Determine the [X, Y] coordinate at the center of the cell enclosing the given text.  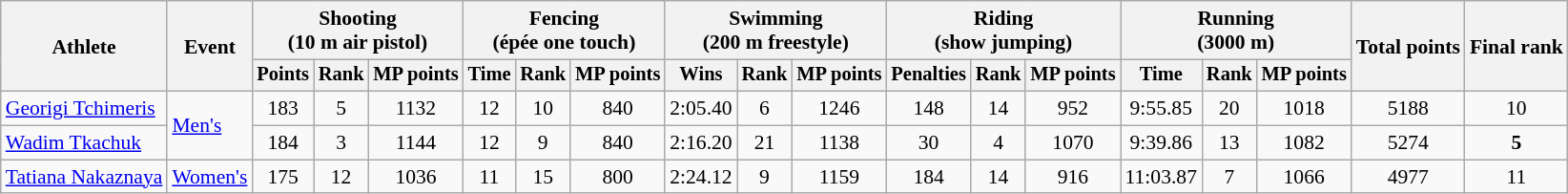
Points [282, 75]
1066 [1305, 177]
1018 [1305, 109]
Men's [210, 126]
Total points [1408, 46]
952 [1072, 109]
1246 [839, 109]
Riding(show jumping) [1003, 31]
2:24.12 [700, 177]
7 [1229, 177]
2:05.40 [700, 109]
1159 [839, 177]
2:16.20 [700, 143]
6 [765, 109]
Women's [210, 177]
4 [999, 143]
175 [282, 177]
9:39.86 [1162, 143]
21 [765, 143]
Shooting(10 m air pistol) [357, 31]
Wins [700, 75]
1036 [416, 177]
3 [341, 143]
1082 [1305, 143]
Athlete [84, 46]
183 [282, 109]
916 [1072, 177]
20 [1229, 109]
Swimming(200 m freestyle) [775, 31]
9:55.85 [1162, 109]
Final rank [1516, 46]
Georigi Tchimeris [84, 109]
11:03.87 [1162, 177]
1132 [416, 109]
Penalties [928, 75]
15 [543, 177]
Fencing(épée one touch) [565, 31]
800 [618, 177]
1144 [416, 143]
Tatiana Nakaznaya [84, 177]
1138 [839, 143]
1070 [1072, 143]
4977 [1408, 177]
5188 [1408, 109]
148 [928, 109]
5274 [1408, 143]
13 [1229, 143]
Event [210, 46]
30 [928, 143]
Running(3000 m) [1236, 31]
Wadim Tkachuk [84, 143]
